Pinpoint the cell where the given text exists, returning its (X, Y) midpoint coordinate. 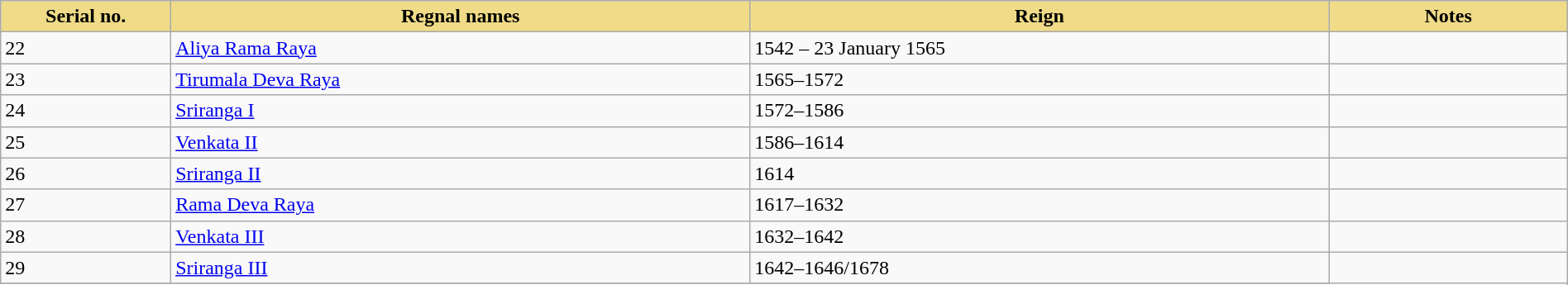
28 (86, 236)
Sriranga II (461, 173)
Notes (1448, 17)
25 (86, 142)
Aliya Rama Raya (461, 48)
1614 (1040, 173)
Tirumala Deva Raya (461, 79)
1572–1586 (1040, 111)
Sriranga III (461, 268)
Rama Deva Raya (461, 205)
Regnal names (461, 17)
Reign (1040, 17)
1632–1642 (1040, 236)
Venkata II (461, 142)
22 (86, 48)
Serial no. (86, 17)
1565–1572 (1040, 79)
26 (86, 173)
23 (86, 79)
24 (86, 111)
1642–1646/1678 (1040, 268)
27 (86, 205)
29 (86, 268)
Sriranga I (461, 111)
1617–1632 (1040, 205)
1542 – 23 January 1565 (1040, 48)
Venkata III (461, 236)
1586–1614 (1040, 142)
